Extract the [x, y] coordinate from the center of the cell holding the provided text.  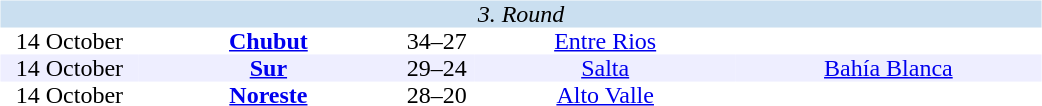
Bahía Blanca [888, 68]
29–24 [438, 68]
3. Round [520, 14]
Chubut [268, 42]
Sur [268, 68]
34–27 [438, 42]
Entre Rios [605, 42]
Salta [605, 68]
